Identify which cell holds the provided text, then report its (X, Y) central coordinate. 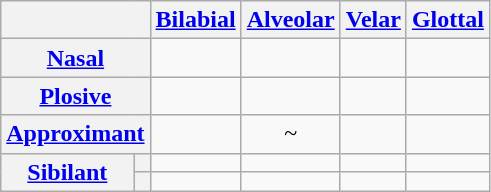
Nasal (76, 58)
Plosive (76, 96)
Approximant (76, 134)
Bilabial (196, 20)
Alveolar (290, 20)
Velar (373, 20)
Glottal (448, 20)
~ (290, 134)
Sibilant (68, 172)
